Pinpoint the cell where the given text exists, returning its (x, y) midpoint coordinate. 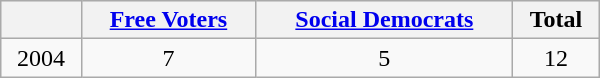
Total (556, 20)
7 (168, 58)
2004 (41, 58)
12 (556, 58)
Social Democrats (384, 20)
5 (384, 58)
Free Voters (168, 20)
